From the cell containing the given text, extract its center point as (x, y) coordinate. 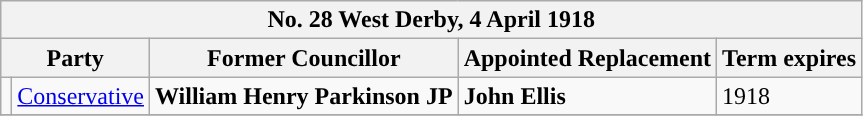
Appointed Replacement (587, 58)
Party (76, 58)
Conservative (81, 96)
Former Councillor (304, 58)
1918 (790, 96)
No. 28 West Derby, 4 April 1918 (432, 20)
William Henry Parkinson JP (304, 96)
John Ellis (587, 96)
Term expires (790, 58)
